Identify which cell holds the provided text, then report its [X, Y] central coordinate. 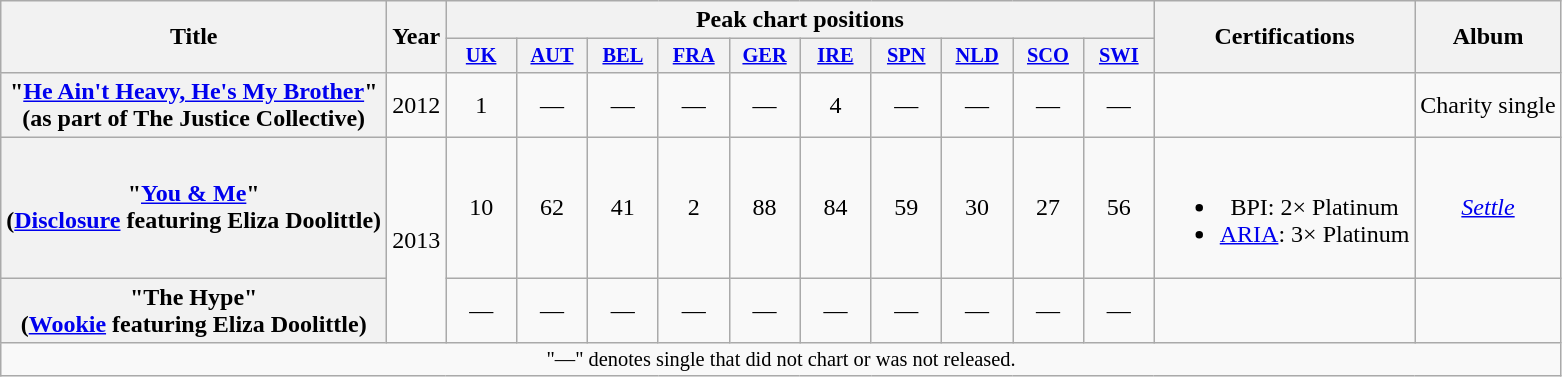
Settle [1488, 208]
Album [1488, 37]
2012 [416, 104]
59 [906, 208]
SCO [1048, 56]
10 [482, 208]
"—" denotes single that did not chart or was not released. [781, 360]
27 [1048, 208]
UK [482, 56]
SWI [1118, 56]
GER [764, 56]
Charity single [1488, 104]
1 [482, 104]
BPI: 2× PlatinumARIA: 3× Platinum [1284, 208]
Certifications [1284, 37]
NLD [978, 56]
56 [1118, 208]
"You & Me"(Disclosure featuring Eliza Doolittle) [194, 208]
FRA [694, 56]
4 [836, 104]
84 [836, 208]
2013 [416, 240]
IRE [836, 56]
"The Hype"(Wookie featuring Eliza Doolittle) [194, 310]
62 [552, 208]
Year [416, 37]
SPN [906, 56]
"He Ain't Heavy, He's My Brother"(as part of The Justice Collective) [194, 104]
2 [694, 208]
41 [622, 208]
88 [764, 208]
Title [194, 37]
Peak chart positions [800, 20]
30 [978, 208]
BEL [622, 56]
AUT [552, 56]
